Capture the cell that displays the provided text and extract its [x, y] central coordinate. 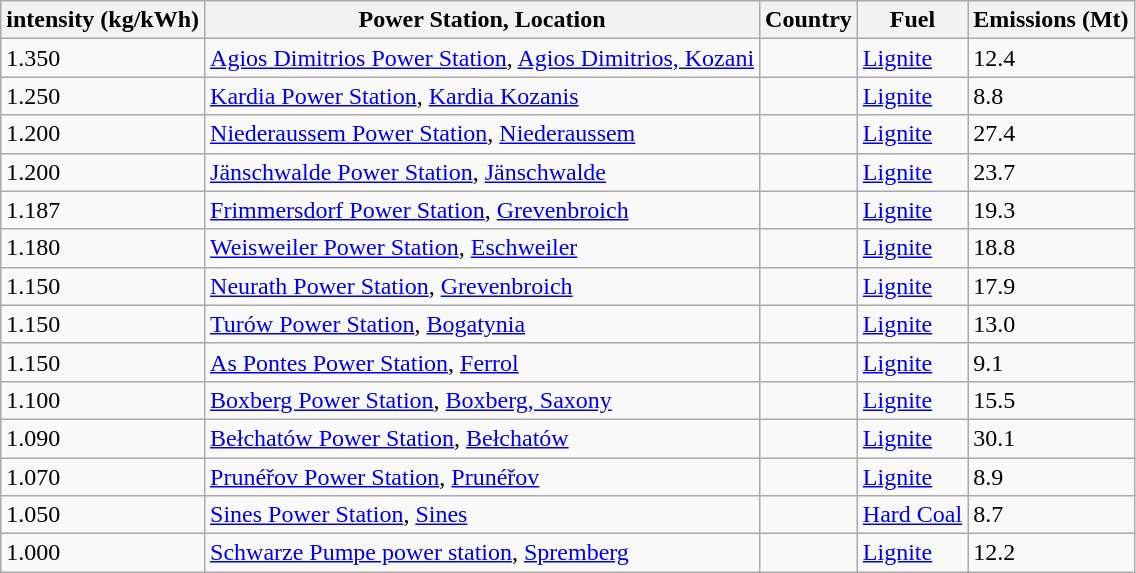
12.4 [1051, 58]
23.7 [1051, 172]
Neurath Power Station, Grevenbroich [482, 286]
18.8 [1051, 248]
15.5 [1051, 400]
Bełchatów Power Station, Bełchatów [482, 438]
intensity (kg/kWh) [103, 20]
8.7 [1051, 515]
Kardia Power Station, Kardia Kozanis [482, 96]
Country [809, 20]
19.3 [1051, 210]
Sines Power Station, Sines [482, 515]
1.000 [103, 553]
Power Station, Location [482, 20]
Emissions (Mt) [1051, 20]
12.2 [1051, 553]
Prunéřov Power Station, Prunéřov [482, 477]
1.070 [103, 477]
Agios Dimitrios Power Station, Agios Dimitrios, Kozani [482, 58]
Boxberg Power Station, Boxberg, Saxony [482, 400]
Hard Coal [912, 515]
30.1 [1051, 438]
8.9 [1051, 477]
Fuel [912, 20]
1.250 [103, 96]
1.050 [103, 515]
As Pontes Power Station, Ferrol [482, 362]
Weisweiler Power Station, Eschweiler [482, 248]
Frimmersdorf Power Station, Grevenbroich [482, 210]
13.0 [1051, 324]
17.9 [1051, 286]
Turów Power Station, Bogatynia [482, 324]
1.350 [103, 58]
1.180 [103, 248]
1.187 [103, 210]
Jänschwalde Power Station, Jänschwalde [482, 172]
8.8 [1051, 96]
9.1 [1051, 362]
1.100 [103, 400]
1.090 [103, 438]
27.4 [1051, 134]
Niederaussem Power Station, Niederaussem [482, 134]
Schwarze Pumpe power station, Spremberg [482, 553]
